Output the (X, Y) coordinate of the center of the cell containing the given text.  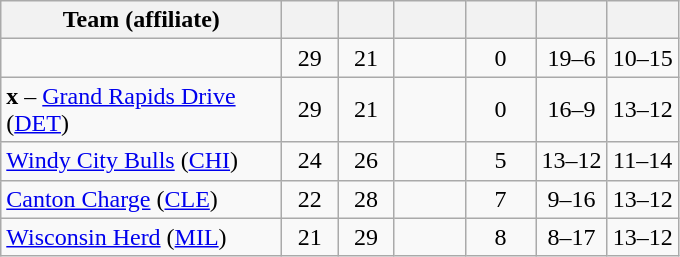
5 (500, 161)
x – Grand Rapids Drive (DET) (142, 110)
8 (500, 237)
Team (affiliate) (142, 20)
7 (500, 199)
24 (310, 161)
9–16 (572, 199)
10–15 (642, 58)
Wisconsin Herd (MIL) (142, 237)
Windy City Bulls (CHI) (142, 161)
11–14 (642, 161)
19–6 (572, 58)
8–17 (572, 237)
16–9 (572, 110)
28 (366, 199)
22 (310, 199)
Canton Charge (CLE) (142, 199)
26 (366, 161)
